Determine the [X, Y] coordinate at the center of the cell enclosing the given text.  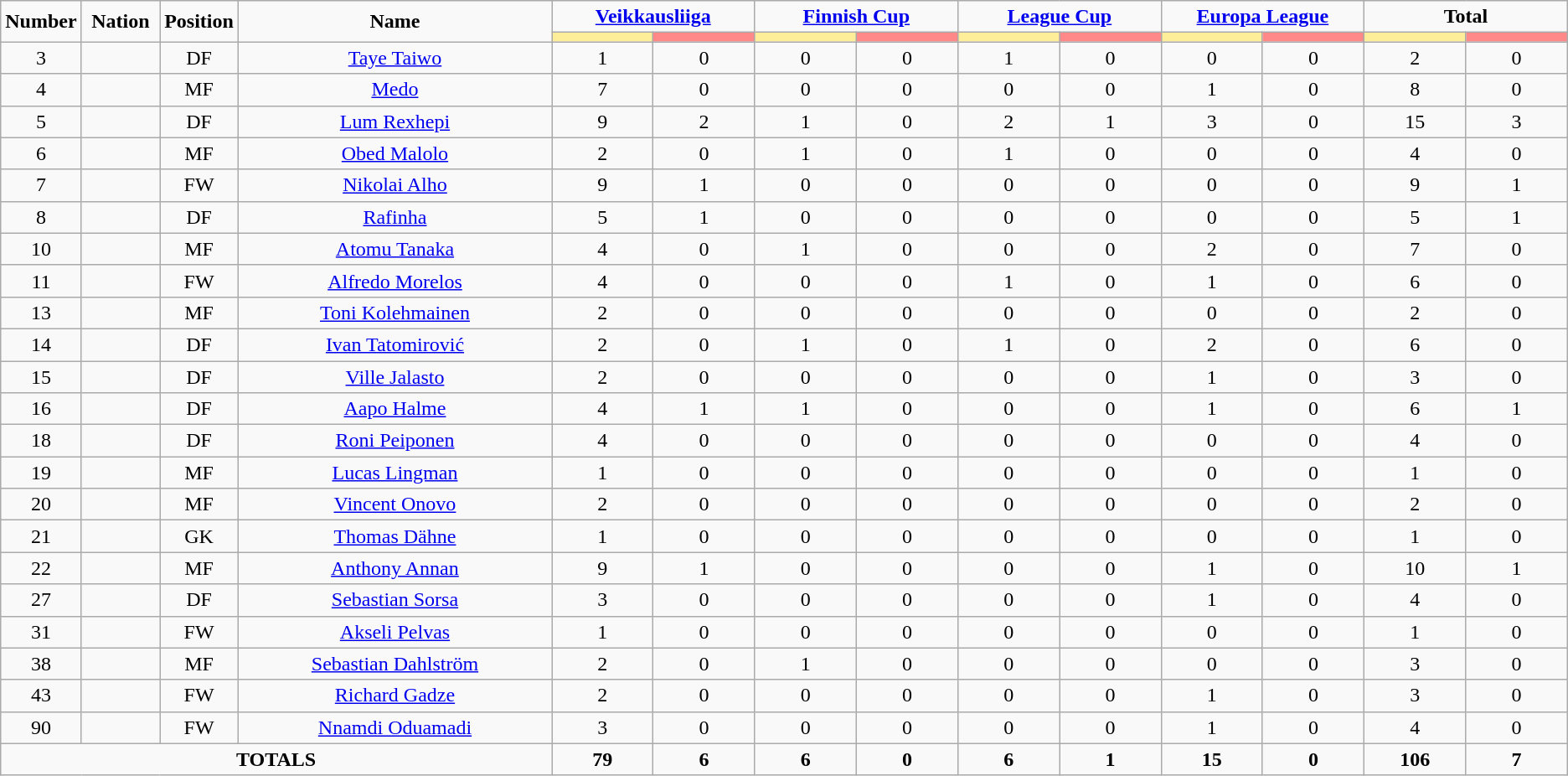
Atomu Tanaka [395, 249]
16 [41, 409]
GK [199, 536]
Nation [121, 22]
31 [41, 632]
Sebastian Dahlström [395, 664]
27 [41, 600]
Europa League [1263, 17]
19 [41, 473]
TOTALS [276, 759]
Aapo Halme [395, 409]
Ville Jalasto [395, 376]
Taye Taiwo [395, 58]
18 [41, 441]
Nikolai Alho [395, 185]
13 [41, 313]
Anthony Annan [395, 568]
Number [41, 22]
Obed Malolo [395, 153]
21 [41, 536]
Vincent Onovo [395, 504]
Richard Gadze [395, 696]
Ivan Tatomirović [395, 344]
106 [1416, 759]
Roni Peiponen [395, 441]
Nnamdi Oduamadi [395, 727]
20 [41, 504]
Akseli Pelvas [395, 632]
11 [41, 281]
43 [41, 696]
14 [41, 344]
22 [41, 568]
Rafinha [395, 217]
Position [199, 22]
Lucas Lingman [395, 473]
Sebastian Sorsa [395, 600]
90 [41, 727]
Medo [395, 90]
79 [601, 759]
League Cup [1060, 17]
Finnish Cup [856, 17]
Alfredo Morelos [395, 281]
Thomas Dähne [395, 536]
Name [395, 22]
Total [1466, 17]
Veikkausliiga [653, 17]
Toni Kolehmainen [395, 313]
Lum Rexhepi [395, 122]
38 [41, 664]
